Identify which cell holds the provided text, then report its [X, Y] central coordinate. 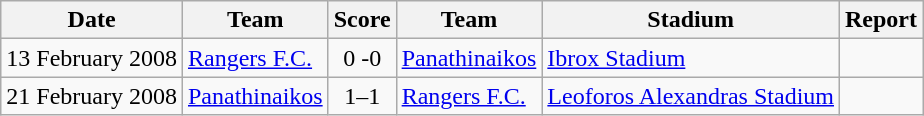
Date [92, 20]
Report [882, 20]
Ibrox Stadium [691, 58]
Stadium [691, 20]
Score [362, 20]
13 February 2008 [92, 58]
0 -0 [362, 58]
Leoforos Alexandras Stadium [691, 96]
21 February 2008 [92, 96]
1–1 [362, 96]
